Capture the cell that displays the provided text and extract its [X, Y] central coordinate. 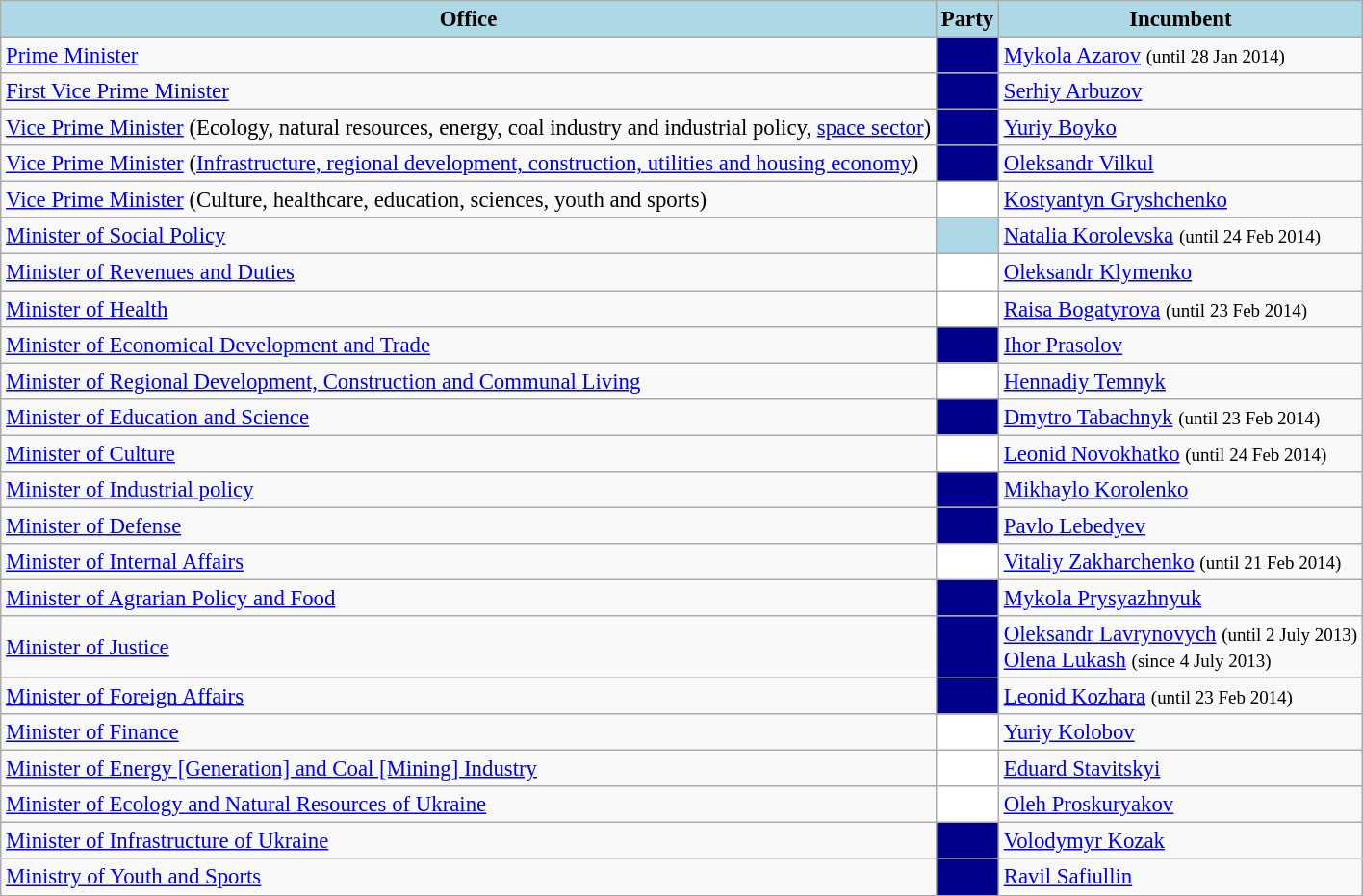
Prime Minister [469, 56]
Vice Prime Minister (Culture, healthcare, education, sciences, youth and sports) [469, 200]
Ministry of Youth and Sports [469, 878]
Yuriy Kolobov [1180, 732]
Raisa Bogatyrova (until 23 Feb 2014) [1180, 309]
Party [966, 19]
Kostyantyn Gryshchenko [1180, 200]
Minister of Foreign Affairs [469, 697]
Eduard Stavitskyi [1180, 769]
Minister of Justice [469, 647]
Yuriy Boyko [1180, 128]
Leonid Novokhatko (until 24 Feb 2014) [1180, 453]
Natalia Korolevska (until 24 Feb 2014) [1180, 236]
Leonid Kozhara (until 23 Feb 2014) [1180, 697]
Pavlo Lebedyev [1180, 525]
Oleksandr Klymenko [1180, 272]
Minister of Defense [469, 525]
Oleksandr Lavrynovych (until 2 July 2013)Olena Lukash (since 4 July 2013) [1180, 647]
Minister of Finance [469, 732]
Minister of Agrarian Policy and Food [469, 598]
Minister of Culture [469, 453]
Serhiy Arbuzov [1180, 91]
Minister of Revenues and Duties [469, 272]
Ravil Safiullin [1180, 878]
Minister of Regional Development, Construction and Communal Living [469, 381]
Hennadiy Temnyk [1180, 381]
Minister of Infrastructure of Ukraine [469, 841]
Oleksandr Vilkul [1180, 164]
Incumbent [1180, 19]
Minister of Ecology and Natural Resources of Ukraine [469, 805]
Minister of Energy [Generation] and Coal [Mining] Industry [469, 769]
Office [469, 19]
Vitaliy Zakharchenko (until 21 Feb 2014) [1180, 562]
Volodymyr Kozak [1180, 841]
Minister of Economical Development and Trade [469, 345]
Oleh Proskuryakov [1180, 805]
Minister of Education and Science [469, 417]
Dmytro Tabachnyk (until 23 Feb 2014) [1180, 417]
Minister of Social Policy [469, 236]
First Vice Prime Minister [469, 91]
Minister of Industrial policy [469, 490]
Minister of Internal Affairs [469, 562]
Mykola Azarov (until 28 Jan 2014) [1180, 56]
Minister of Health [469, 309]
Mykola Prysyazhnyuk [1180, 598]
Ihor Prasolov [1180, 345]
Vice Prime Minister (Infrastructure, regional development, construction, utilities and housing economy) [469, 164]
Mikhaylo Korolenko [1180, 490]
Vice Prime Minister (Ecology, natural resources, energy, coal industry and industrial policy, space sector) [469, 128]
